Locate the cell with the specified text and output its (x, y) center coordinate. 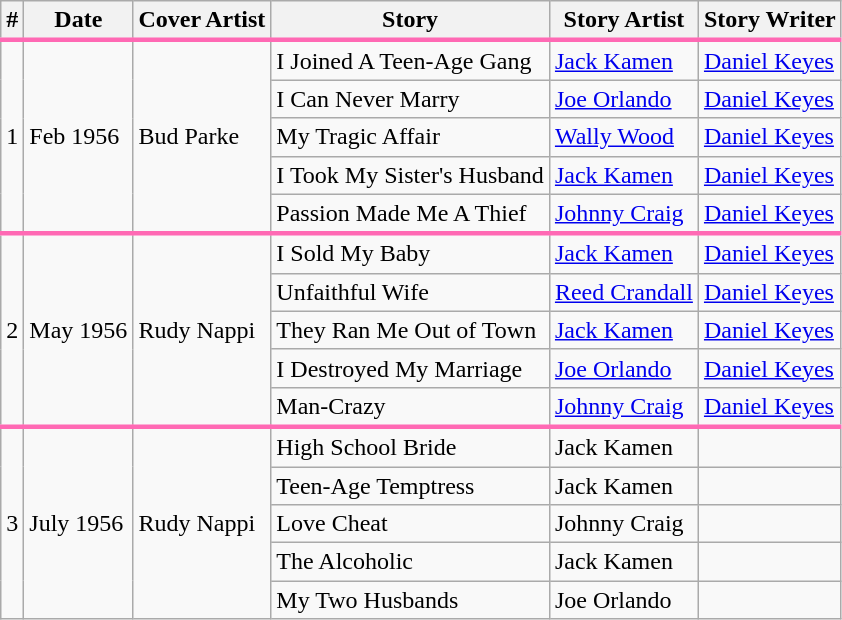
Date (78, 21)
Bud Parke (202, 136)
Story (410, 21)
Passion Made Me A Thief (410, 214)
Reed Crandall (624, 292)
My Two Husbands (410, 600)
The Alcoholic (410, 562)
Wally Wood (624, 137)
They Ran Me Out of Town (410, 330)
# (12, 21)
I Took My Sister's Husband (410, 175)
My Tragic Affair (410, 137)
I Destroyed My Marriage (410, 368)
May 1956 (78, 330)
1 (12, 136)
Story Writer (770, 21)
I Sold My Baby (410, 254)
Story Artist (624, 21)
I Can Never Marry (410, 99)
3 (12, 523)
2 (12, 330)
Cover Artist (202, 21)
I Joined A Teen-Age Gang (410, 60)
Man-Crazy (410, 407)
Love Cheat (410, 524)
High School Bride (410, 447)
Teen-Age Temptress (410, 485)
Feb 1956 (78, 136)
July 1956 (78, 523)
Unfaithful Wife (410, 292)
